Provide the [X, Y] coordinate of the cell's center where the given text is located.  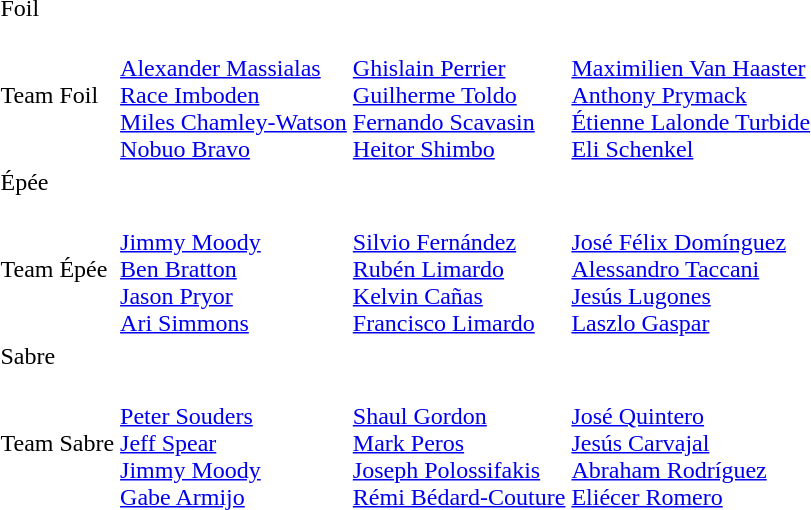
Alexander MassialasRace ImbodenMiles Chamley-WatsonNobuo Bravo [234, 95]
Silvio FernándezRubén LimardoKelvin CañasFrancisco Limardo [459, 269]
Ghislain PerrierGuilherme ToldoFernando ScavasinHeitor Shimbo [459, 95]
Jimmy MoodyBen BrattonJason PryorAri Simmons [234, 269]
